Scan for the cell matching the given text and deliver its [X, Y] coordinate at center. 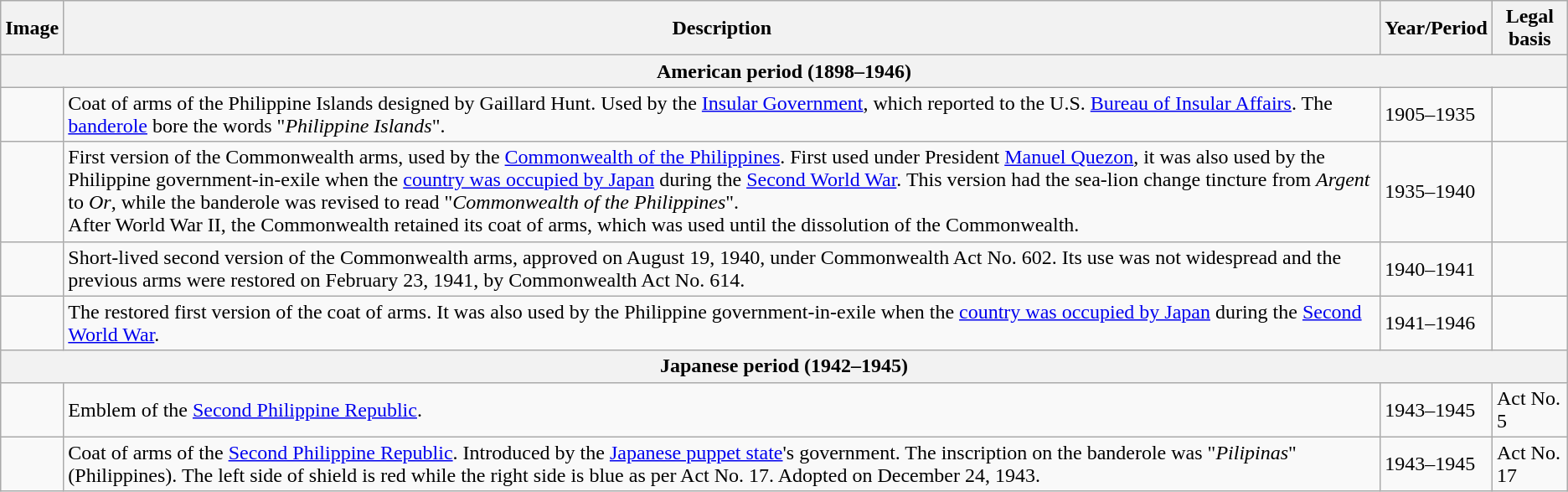
1940–1941 [1436, 268]
1905–1935 [1436, 114]
Emblem of the Second Philippine Republic. [722, 409]
1935–1940 [1436, 191]
Act No. 5 [1529, 409]
Japanese period (1942–1945) [784, 366]
1941–1946 [1436, 324]
Year/Period [1436, 28]
Image [32, 28]
Description [722, 28]
Legal basis [1529, 28]
Act No. 17 [1529, 464]
American period (1898–1946) [784, 71]
